Identify which cell holds the provided text, then report its (X, Y) central coordinate. 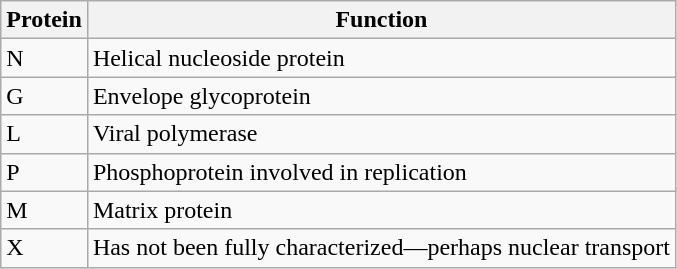
P (44, 172)
N (44, 58)
Function (381, 20)
Has not been fully characterized—perhaps nuclear transport (381, 248)
Phosphoprotein involved in replication (381, 172)
Envelope glycoprotein (381, 96)
G (44, 96)
X (44, 248)
L (44, 134)
Viral polymerase (381, 134)
Helical nucleoside protein (381, 58)
Matrix protein (381, 210)
M (44, 210)
Protein (44, 20)
